Capture the cell that displays the provided text and extract its [x, y] central coordinate. 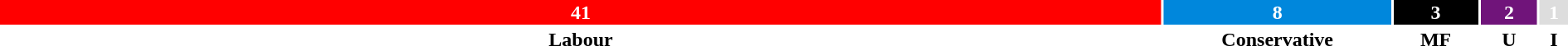
8 [1278, 12]
2 [1509, 12]
41 [581, 12]
1 [1554, 12]
3 [1435, 12]
